Extract the [X, Y] coordinate from the center of the cell holding the provided text.  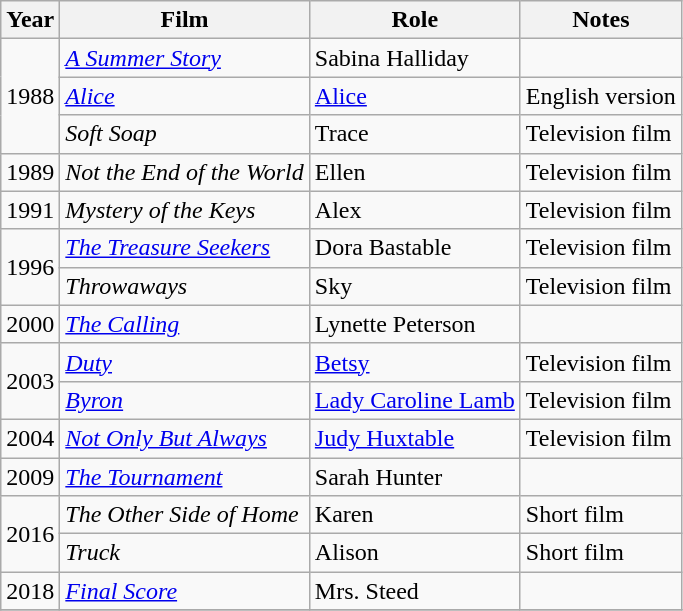
Sarah Hunter [414, 477]
Karen [414, 515]
Truck [185, 553]
Mrs. Steed [414, 591]
Sabina Halliday [414, 58]
Alex [414, 210]
The Tournament [185, 477]
Judy Huxtable [414, 438]
2004 [30, 438]
Mystery of the Keys [185, 210]
Film [185, 20]
Role [414, 20]
The Calling [185, 324]
Lynette Peterson [414, 324]
The Treasure Seekers [185, 248]
Ellen [414, 172]
Not the End of the World [185, 172]
Soft Soap [185, 134]
Sky [414, 286]
Final Score [185, 591]
1989 [30, 172]
Dora Bastable [414, 248]
1991 [30, 210]
Notes [600, 20]
Alison [414, 553]
Byron [185, 400]
A Summer Story [185, 58]
Year [30, 20]
Duty [185, 362]
Trace [414, 134]
The Other Side of Home [185, 515]
Lady Caroline Lamb [414, 400]
1988 [30, 96]
Not Only But Always [185, 438]
2003 [30, 381]
Throwaways [185, 286]
2000 [30, 324]
2016 [30, 534]
2018 [30, 591]
Betsy [414, 362]
2009 [30, 477]
1996 [30, 267]
English version [600, 96]
